Return (X, Y) of the center of cell containing provided text 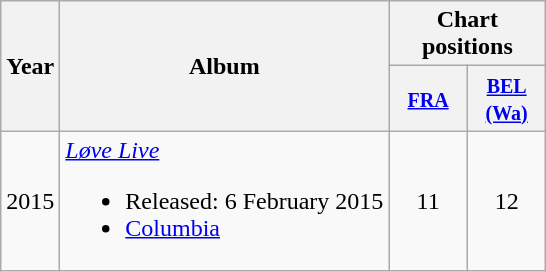
12 (506, 201)
11 (428, 201)
BEL (Wa) (506, 98)
Løve LiveReleased: 6 February 2015Columbia (224, 201)
Chart positions (468, 34)
Album (224, 66)
FRA (428, 98)
2015 (30, 201)
Year (30, 66)
